Identify which cell holds the provided text, then report its [X, Y] central coordinate. 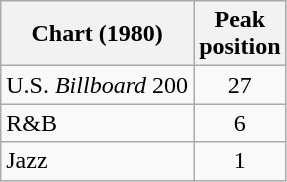
6 [240, 123]
U.S. Billboard 200 [98, 85]
27 [240, 85]
Chart (1980) [98, 34]
Peakposition [240, 34]
R&B [98, 123]
Jazz [98, 161]
1 [240, 161]
